Determine the (X, Y) coordinate at the center of the cell enclosing the given text.  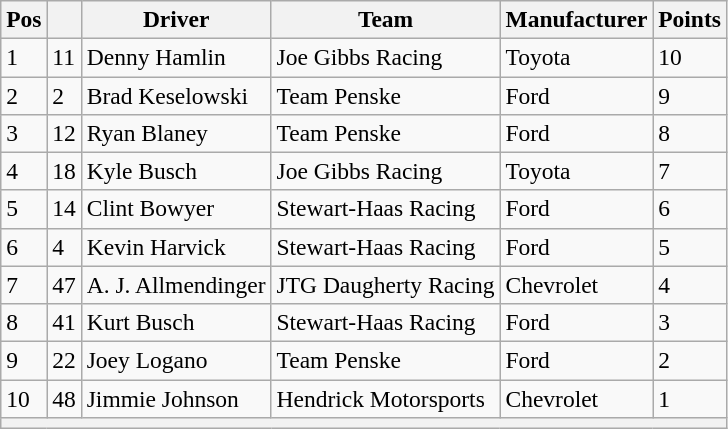
11 (64, 57)
41 (64, 322)
Kyle Busch (176, 171)
18 (64, 171)
A. J. Allmendinger (176, 285)
14 (64, 209)
Points (690, 19)
JTG Daugherty Racing (386, 285)
Kevin Harvick (176, 247)
Driver (176, 19)
Ryan Blaney (176, 133)
Denny Hamlin (176, 57)
Kurt Busch (176, 322)
Jimmie Johnson (176, 398)
Pos (24, 19)
48 (64, 398)
22 (64, 360)
Manufacturer (576, 19)
Hendrick Motorsports (386, 398)
47 (64, 285)
12 (64, 133)
Clint Bowyer (176, 209)
Team (386, 19)
Brad Keselowski (176, 95)
Joey Logano (176, 360)
